Determine the [x, y] coordinate at the center of the cell enclosing the given text.  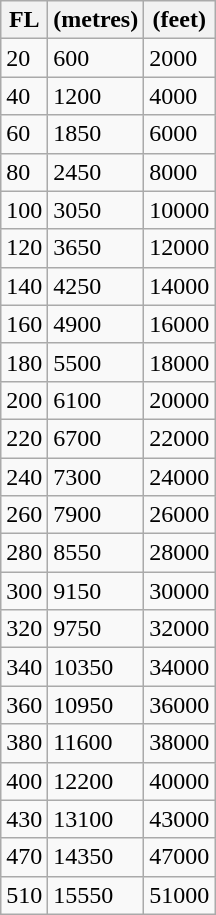
400 [24, 781]
28000 [180, 553]
1200 [96, 96]
3050 [96, 210]
510 [24, 895]
40 [24, 96]
8000 [180, 172]
4000 [180, 96]
26000 [180, 515]
160 [24, 324]
14000 [180, 286]
220 [24, 438]
24000 [180, 477]
1850 [96, 134]
200 [24, 400]
10000 [180, 210]
36000 [180, 705]
34000 [180, 667]
320 [24, 629]
600 [96, 58]
(metres) [96, 20]
30000 [180, 591]
240 [24, 477]
9750 [96, 629]
(feet) [180, 20]
300 [24, 591]
43000 [180, 819]
180 [24, 362]
10350 [96, 667]
4900 [96, 324]
20000 [180, 400]
32000 [180, 629]
470 [24, 857]
18000 [180, 362]
38000 [180, 743]
6700 [96, 438]
8550 [96, 553]
7300 [96, 477]
4250 [96, 286]
60 [24, 134]
13100 [96, 819]
360 [24, 705]
380 [24, 743]
FL [24, 20]
340 [24, 667]
2000 [180, 58]
9150 [96, 591]
260 [24, 515]
100 [24, 210]
40000 [180, 781]
5500 [96, 362]
6100 [96, 400]
22000 [180, 438]
20 [24, 58]
12200 [96, 781]
140 [24, 286]
14350 [96, 857]
6000 [180, 134]
280 [24, 553]
12000 [180, 248]
120 [24, 248]
11600 [96, 743]
16000 [180, 324]
47000 [180, 857]
51000 [180, 895]
2450 [96, 172]
15550 [96, 895]
7900 [96, 515]
430 [24, 819]
80 [24, 172]
10950 [96, 705]
3650 [96, 248]
